From the cell containing the given text, extract its center point as (X, Y) coordinate. 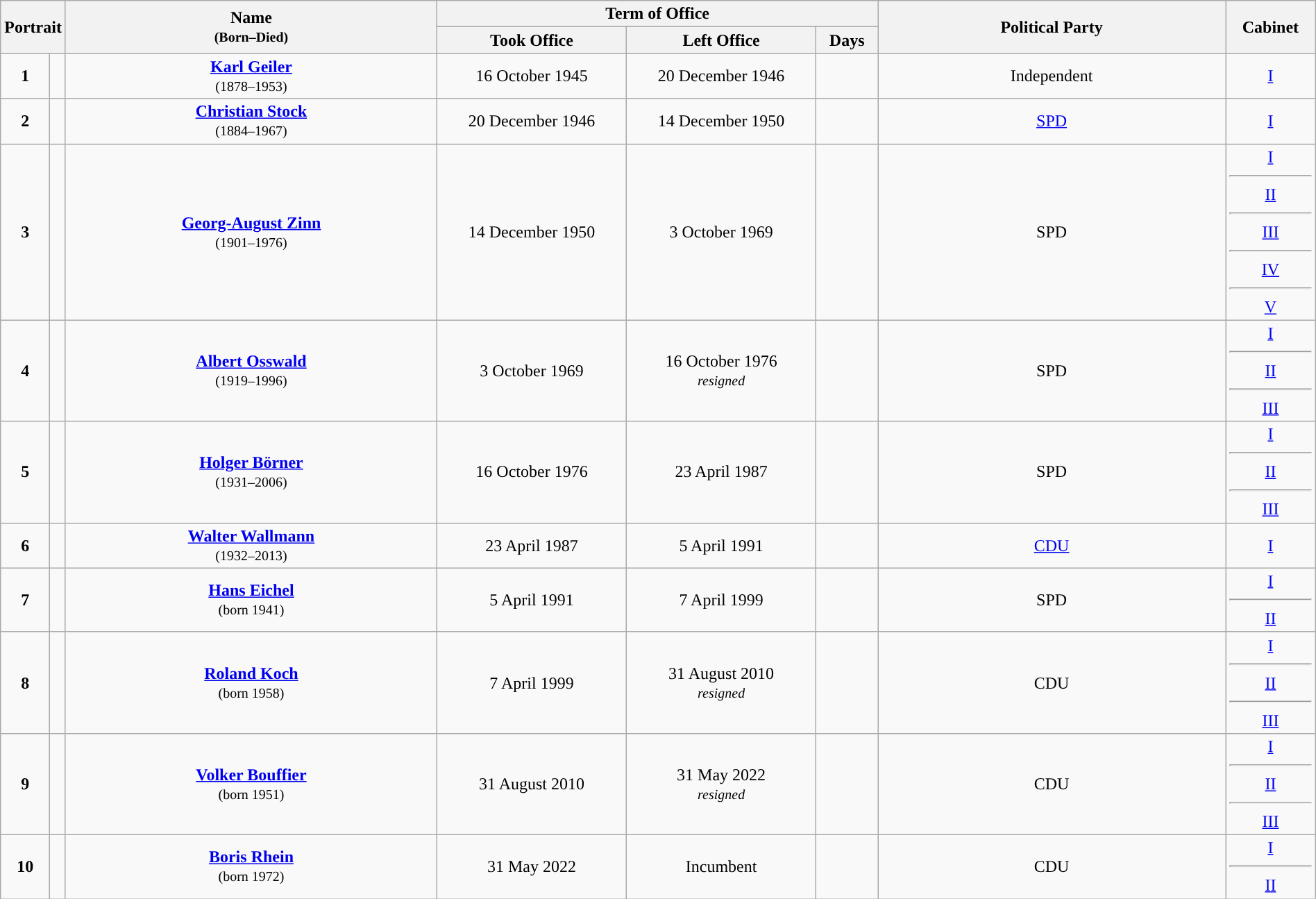
Albert Osswald(1919–1996) (251, 371)
31 May 2022resigned (720, 784)
Portrait (33, 27)
Cabinet (1271, 27)
31 August 2010 (532, 784)
Roland Koch(born 1958) (251, 682)
9 (25, 784)
Holger Börner(1931–2006) (251, 472)
Independent (1052, 76)
Took Office (532, 40)
Karl Geiler(1878–1953) (251, 76)
Boris Rhein(born 1972) (251, 866)
Georg-August Zinn(1901–1976) (251, 232)
10 (25, 866)
IIIIIIIVV (1271, 232)
31 May 2022 (532, 866)
8 (25, 682)
5 (25, 472)
6 (25, 546)
Incumbent (720, 866)
4 (25, 371)
3 (25, 232)
16 October 1976resigned (720, 371)
Name(Born–Died) (251, 27)
2 (25, 121)
16 October 1976 (532, 472)
Political Party (1052, 27)
Christian Stock(1884–1967) (251, 121)
31 August 2010resigned (720, 682)
Hans Eichel(born 1941) (251, 600)
Volker Bouffier(born 1951) (251, 784)
Days (847, 40)
Walter Wallmann(1932–2013) (251, 546)
7 (25, 600)
1 (25, 76)
16 October 1945 (532, 76)
Term of Office (658, 14)
Left Office (720, 40)
